From the cell containing the given text, extract its center point as (X, Y) coordinate. 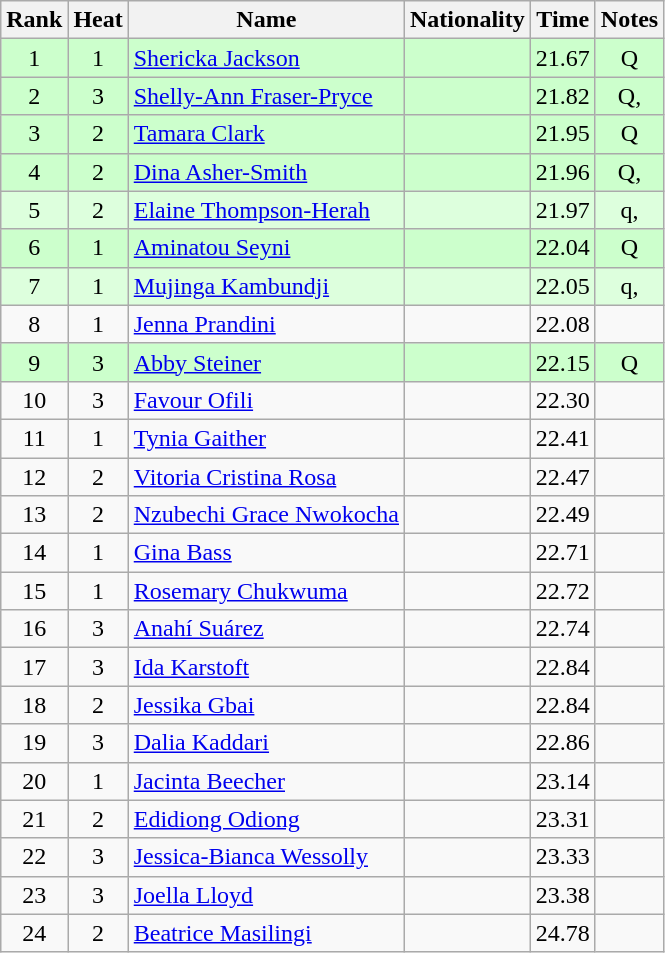
18 (34, 705)
Abby Steiner (266, 362)
21.95 (562, 134)
6 (34, 248)
17 (34, 667)
Aminatou Seyni (266, 248)
22 (34, 857)
23.31 (562, 819)
Shelly-Ann Fraser-Pryce (266, 96)
22.04 (562, 248)
21.96 (562, 172)
Nationality (468, 20)
10 (34, 400)
Name (266, 20)
Dalia Kaddari (266, 743)
21.82 (562, 96)
23.38 (562, 895)
Jacinta Beecher (266, 781)
22.72 (562, 591)
9 (34, 362)
Shericka Jackson (266, 58)
Gina Bass (266, 553)
22.49 (562, 515)
14 (34, 553)
7 (34, 286)
21 (34, 819)
Ida Karstoft (266, 667)
21.67 (562, 58)
23.14 (562, 781)
22.86 (562, 743)
Time (562, 20)
Favour Ofili (266, 400)
Tamara Clark (266, 134)
23.33 (562, 857)
19 (34, 743)
22.41 (562, 438)
Edidiong Odiong (266, 819)
21.97 (562, 210)
22.08 (562, 324)
Heat (98, 20)
5 (34, 210)
13 (34, 515)
Elaine Thompson-Herah (266, 210)
22.71 (562, 553)
Anahí Suárez (266, 629)
4 (34, 172)
Beatrice Masilingi (266, 933)
Mujinga Kambundji (266, 286)
20 (34, 781)
Joella Lloyd (266, 895)
12 (34, 477)
Vitoria Cristina Rosa (266, 477)
Jessika Gbai (266, 705)
22.30 (562, 400)
22.15 (562, 362)
24 (34, 933)
Notes (629, 20)
11 (34, 438)
22.05 (562, 286)
22.74 (562, 629)
15 (34, 591)
23 (34, 895)
Jessica-Bianca Wessolly (266, 857)
Rank (34, 20)
16 (34, 629)
Tynia Gaither (266, 438)
24.78 (562, 933)
22.47 (562, 477)
Nzubechi Grace Nwokocha (266, 515)
Dina Asher-Smith (266, 172)
Jenna Prandini (266, 324)
8 (34, 324)
Rosemary Chukwuma (266, 591)
